Provide the (X, Y) coordinate of the cell's center where the given text is located.  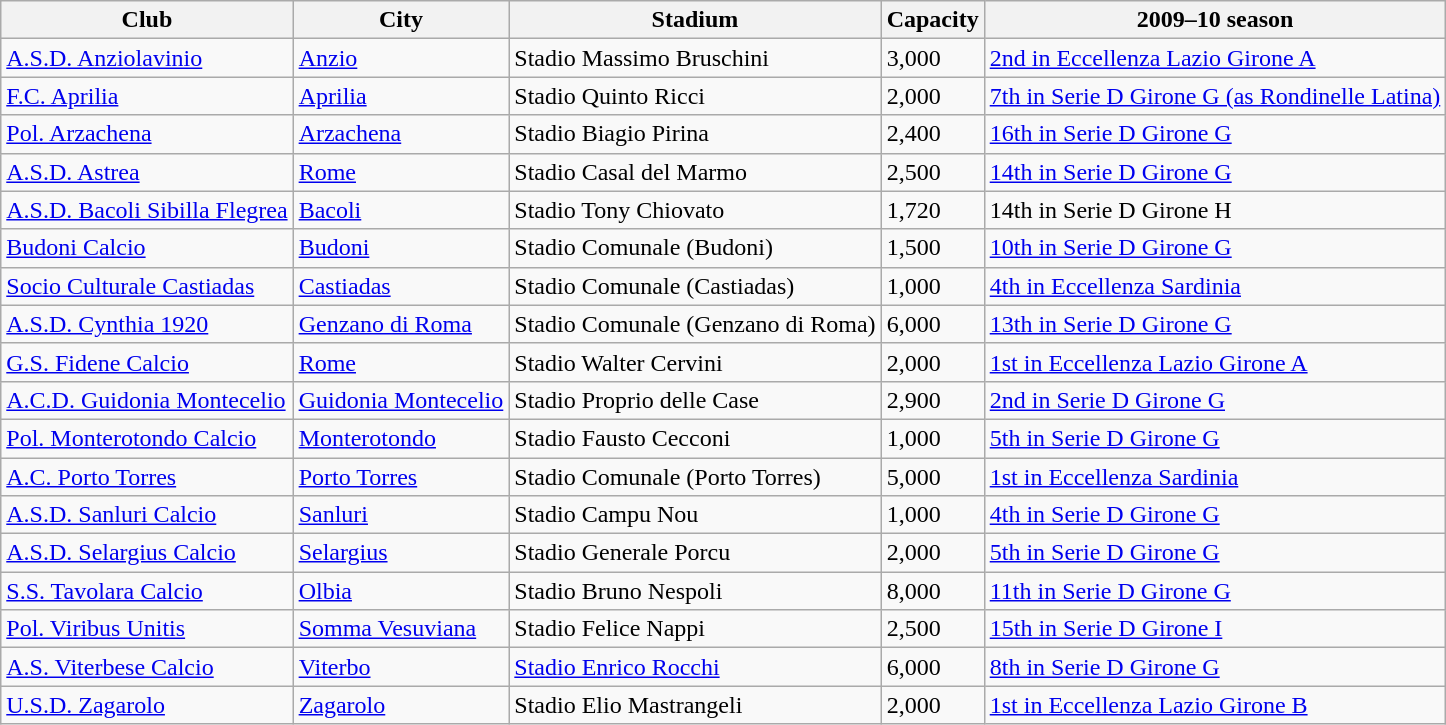
2,400 (932, 134)
4th in Serie D Girone G (1215, 515)
7th in Serie D Girone G (as Rondinelle Latina) (1215, 96)
Somma Vesuviana (401, 629)
Anzio (401, 58)
Zagarolo (401, 705)
10th in Serie D Girone G (1215, 248)
A.C. Porto Torres (147, 477)
2,900 (932, 400)
Stadio Comunale (Budoni) (695, 248)
Arzachena (401, 134)
A.S.D. Cynthia 1920 (147, 324)
Selargius (401, 553)
Pol. Arzachena (147, 134)
Stadio Massimo Bruschini (695, 58)
11th in Serie D Girone G (1215, 591)
A.S.D. Sanluri Calcio (147, 515)
A.S.D. Selargius Calcio (147, 553)
2nd in Eccellenza Lazio Girone A (1215, 58)
Olbia (401, 591)
Budoni Calcio (147, 248)
14th in Serie D Girone H (1215, 210)
Guidonia Montecelio (401, 400)
Sanluri (401, 515)
Aprilia (401, 96)
Socio Culturale Castiadas (147, 286)
Stadio Fausto Cecconi (695, 438)
1,720 (932, 210)
F.C. Aprilia (147, 96)
Castiadas (401, 286)
Stadio Comunale (Genzano di Roma) (695, 324)
1st in Eccellenza Lazio Girone B (1215, 705)
8,000 (932, 591)
Stadio Comunale (Porto Torres) (695, 477)
1,500 (932, 248)
U.S.D. Zagarolo (147, 705)
2009–10 season (1215, 20)
Club (147, 20)
8th in Serie D Girone G (1215, 667)
Stadio Enrico Rocchi (695, 667)
Stadio Campu Nou (695, 515)
Stadio Quinto Ricci (695, 96)
Pol. Viribus Unitis (147, 629)
15th in Serie D Girone I (1215, 629)
Stadio Elio Mastrangeli (695, 705)
Stadio Walter Cervini (695, 362)
S.S. Tavolara Calcio (147, 591)
Budoni (401, 248)
1st in Eccellenza Lazio Girone A (1215, 362)
Stadio Bruno Nespoli (695, 591)
4th in Eccellenza Sardinia (1215, 286)
Stadio Generale Porcu (695, 553)
2nd in Serie D Girone G (1215, 400)
Monterotondo (401, 438)
Stadio Biagio Pirina (695, 134)
Capacity (932, 20)
14th in Serie D Girone G (1215, 172)
Viterbo (401, 667)
Stadio Felice Nappi (695, 629)
A.S.D. Anziolavinio (147, 58)
Pol. Monterotondo Calcio (147, 438)
G.S. Fidene Calcio (147, 362)
City (401, 20)
1st in Eccellenza Sardinia (1215, 477)
A.C.D. Guidonia Montecelio (147, 400)
Stadio Proprio delle Case (695, 400)
Stadio Casal del Marmo (695, 172)
Genzano di Roma (401, 324)
Stadio Tony Chiovato (695, 210)
A.S.D. Astrea (147, 172)
3,000 (932, 58)
Porto Torres (401, 477)
A.S.D. Bacoli Sibilla Flegrea (147, 210)
5,000 (932, 477)
Stadio Comunale (Castiadas) (695, 286)
16th in Serie D Girone G (1215, 134)
Bacoli (401, 210)
13th in Serie D Girone G (1215, 324)
Stadium (695, 20)
A.S. Viterbese Calcio (147, 667)
